Find where the given text appears and provide that cell's center as (X, Y) coordinate. 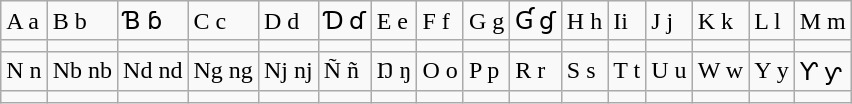
U u (669, 71)
A a (24, 21)
Ɓ ɓ (153, 21)
L l (772, 21)
N n (24, 71)
K k (720, 21)
J j (669, 21)
Ɗ ɗ (344, 21)
Nj nj (288, 71)
Nb nb (82, 71)
P p (486, 71)
S s (584, 71)
C c (223, 21)
E e (394, 21)
F f (440, 21)
Y y (772, 71)
H h (584, 21)
Ƴ ƴ (822, 71)
Ng ng (223, 71)
O o (440, 71)
Ŋ ŋ (394, 71)
D d (288, 21)
R r (536, 71)
Nd nd (153, 71)
M m (822, 21)
W w (720, 71)
T t (627, 71)
G g (486, 21)
Ɠ ɠ (536, 21)
Ñ ñ (344, 71)
Ii (627, 21)
B b (82, 21)
